Extract the (X, Y) coordinate from the center of the cell holding the provided text.  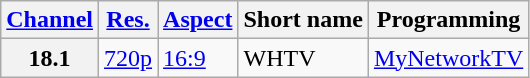
Short name (303, 20)
MyNetworkTV (448, 58)
WHTV (303, 58)
Channel (50, 20)
Aspect (198, 20)
18.1 (50, 58)
Res. (128, 20)
720p (128, 58)
Programming (448, 20)
16:9 (198, 58)
